Provide the [X, Y] coordinate of the cell's center where the given text is located.  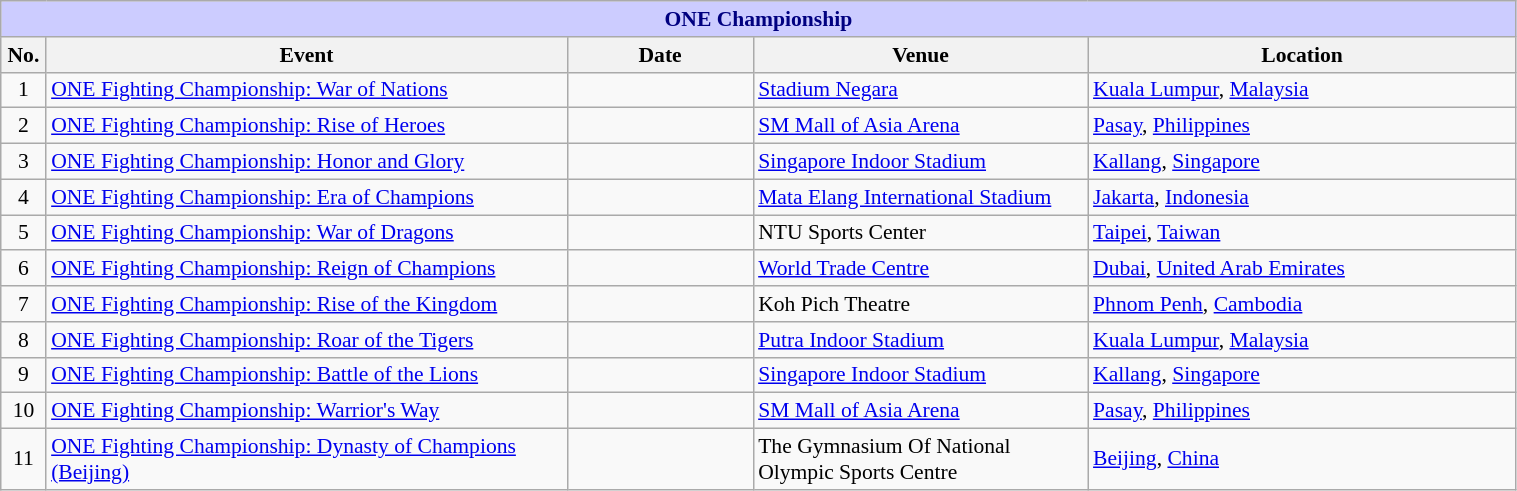
ONE Fighting Championship: Roar of the Tigers [306, 340]
ONE Fighting Championship: Rise of the Kingdom [306, 304]
Jakarta, Indonesia [1302, 197]
ONE Fighting Championship: Dynasty of Champions (Beijing) [306, 460]
9 [24, 375]
World Trade Centre [920, 269]
Location [1302, 55]
ONE Championship [758, 19]
ONE Fighting Championship: Honor and Glory [306, 162]
ONE Fighting Championship: Warrior's Way [306, 411]
5 [24, 233]
4 [24, 197]
11 [24, 460]
Stadium Negara [920, 90]
Mata Elang International Stadium [920, 197]
ONE Fighting Championship: Era of Champions [306, 197]
No. [24, 55]
Koh Pich Theatre [920, 304]
3 [24, 162]
2 [24, 126]
ONE Fighting Championship: Rise of Heroes [306, 126]
10 [24, 411]
Taipei, Taiwan [1302, 233]
Phnom Penh, Cambodia [1302, 304]
Beijing, China [1302, 460]
ONE Fighting Championship: Battle of the Lions [306, 375]
Dubai, United Arab Emirates [1302, 269]
1 [24, 90]
6 [24, 269]
7 [24, 304]
ONE Fighting Championship: War of Dragons [306, 233]
ONE Fighting Championship: War of Nations [306, 90]
Venue [920, 55]
Event [306, 55]
ONE Fighting Championship: Reign of Champions [306, 269]
8 [24, 340]
NTU Sports Center [920, 233]
Date [660, 55]
Putra Indoor Stadium [920, 340]
The Gymnasium Of National Olympic Sports Centre [920, 460]
